For the text-containing cell, return its midpoint in (X, Y) coordinate format. 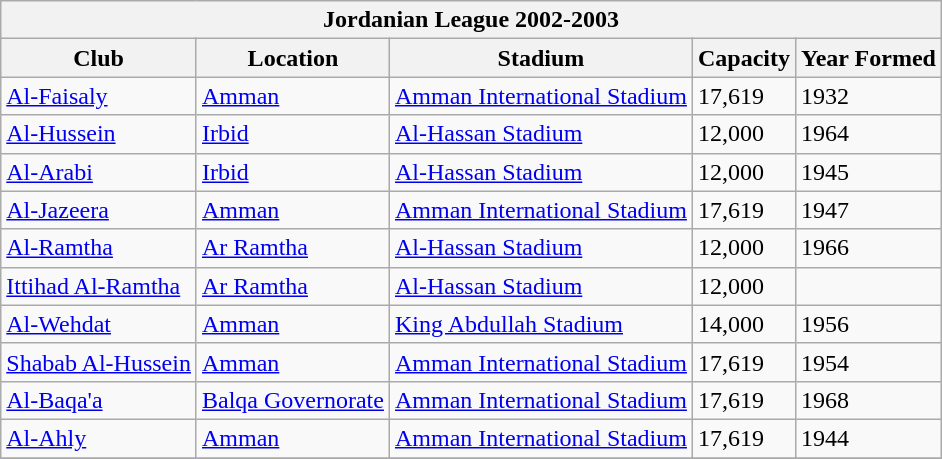
Al-Baqa'a (99, 400)
1945 (869, 172)
Stadium (540, 58)
Al-Wehdat (99, 324)
Al-Ahly (99, 438)
Al-Jazeera (99, 210)
Al-Hussein (99, 134)
1954 (869, 362)
Balqa Governorate (292, 400)
1968 (869, 400)
Club (99, 58)
Al-Arabi (99, 172)
Location (292, 58)
Capacity (744, 58)
1956 (869, 324)
King Abdullah Stadium (540, 324)
14,000 (744, 324)
Jordanian League 2002-2003 (472, 20)
Al-Ramtha (99, 248)
Al-Faisaly (99, 96)
Year Formed (869, 58)
1966 (869, 248)
Shabab Al-Hussein (99, 362)
1944 (869, 438)
1964 (869, 134)
1932 (869, 96)
Ittihad Al-Ramtha (99, 286)
1947 (869, 210)
